Return [X, Y] of the center of cell containing provided text 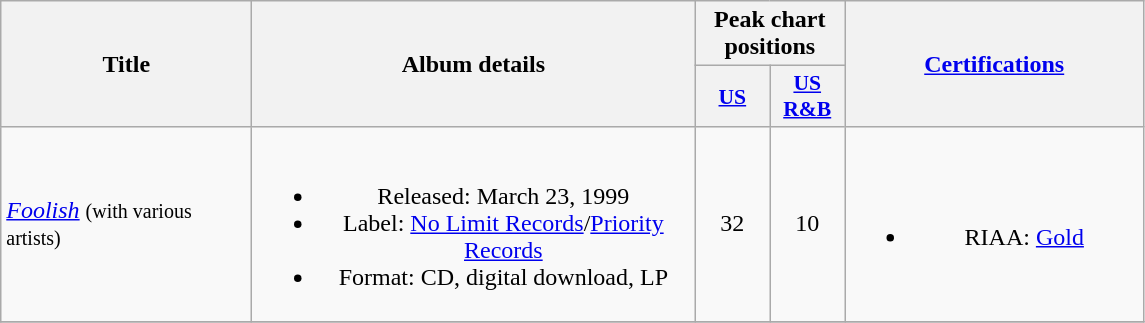
US [732, 96]
32 [732, 224]
US R&B [808, 96]
Album details [474, 64]
Foolish (with various artists) [126, 224]
Title [126, 64]
Released: March 23, 1999Label: No Limit Records/Priority RecordsFormat: CD, digital download, LP [474, 224]
10 [808, 224]
RIAA: Gold [994, 224]
Certifications [994, 64]
Peak chart positions [770, 34]
